Output the (X, Y) coordinate of the center of the cell containing the given text.  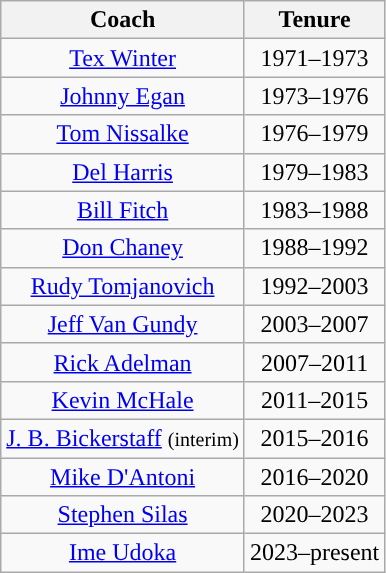
1983–1988 (314, 210)
Tex Winter (123, 58)
Tom Nissalke (123, 134)
2003–2007 (314, 324)
2023–present (314, 553)
Kevin McHale (123, 400)
Tenure (314, 20)
Jeff Van Gundy (123, 324)
Mike D'Antoni (123, 477)
2007–2011 (314, 362)
Bill Fitch (123, 210)
2020–2023 (314, 515)
Rudy Tomjanovich (123, 286)
Rick Adelman (123, 362)
1976–1979 (314, 134)
1992–2003 (314, 286)
1979–1983 (314, 172)
Don Chaney (123, 248)
Stephen Silas (123, 515)
2015–2016 (314, 438)
2011–2015 (314, 400)
1971–1973 (314, 58)
Ime Udoka (123, 553)
1988–1992 (314, 248)
Del Harris (123, 172)
1973–1976 (314, 96)
2016–2020 (314, 477)
Coach (123, 20)
Johnny Egan (123, 96)
J. B. Bickerstaff (interim) (123, 438)
